Identify which cell holds the provided text, then report its (X, Y) central coordinate. 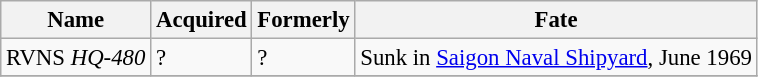
Sunk in Saigon Naval Shipyard, June 1969 (556, 58)
Name (76, 20)
Fate (556, 20)
Acquired (202, 20)
Formerly (304, 20)
RVNS HQ-480 (76, 58)
